Return (x, y) of the center of cell containing provided text 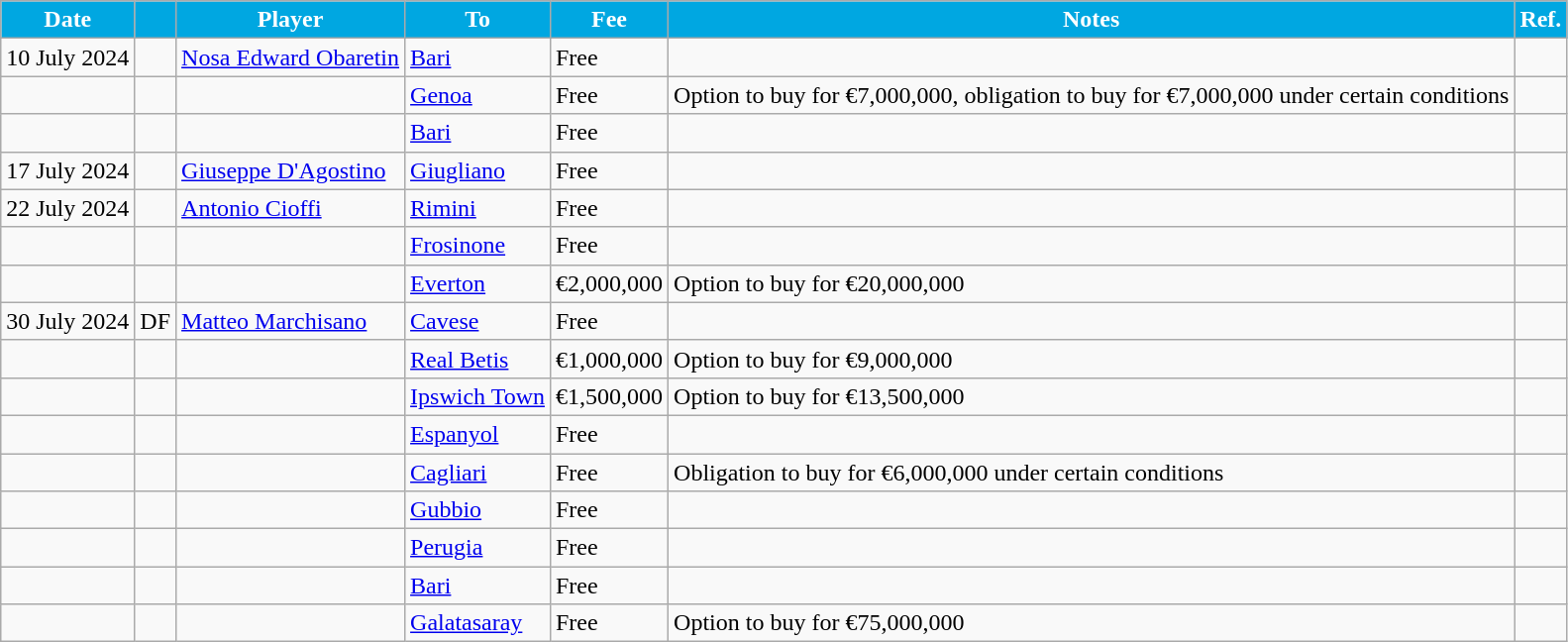
Galatasaray (477, 623)
Obligation to buy for €6,000,000 under certain conditions (1092, 473)
Cavese (477, 321)
30 July 2024 (67, 321)
Date (67, 20)
Giugliano (477, 170)
Gubbio (477, 510)
Genoa (477, 95)
Option to buy for €75,000,000 (1092, 623)
Rimini (477, 208)
Antonio Cioffi (291, 208)
Giuseppe D'Agostino (291, 170)
Matteo Marchisano (291, 321)
22 July 2024 (67, 208)
Option to buy for €13,500,000 (1092, 396)
€1,000,000 (608, 359)
DF (156, 321)
Player (291, 20)
Notes (1092, 20)
10 July 2024 (67, 57)
Everton (477, 283)
Espanyol (477, 434)
Option to buy for €9,000,000 (1092, 359)
€2,000,000 (608, 283)
Real Betis (477, 359)
Ipswich Town (477, 396)
Cagliari (477, 473)
Fee (608, 20)
Option to buy for €20,000,000 (1092, 283)
Perugia (477, 548)
Ref. (1541, 20)
€1,500,000 (608, 396)
Frosinone (477, 246)
17 July 2024 (67, 170)
Option to buy for €7,000,000, obligation to buy for €7,000,000 under certain conditions (1092, 95)
To (477, 20)
Nosa Edward Obaretin (291, 57)
